Extract the [x, y] coordinate from the center of the cell holding the provided text.  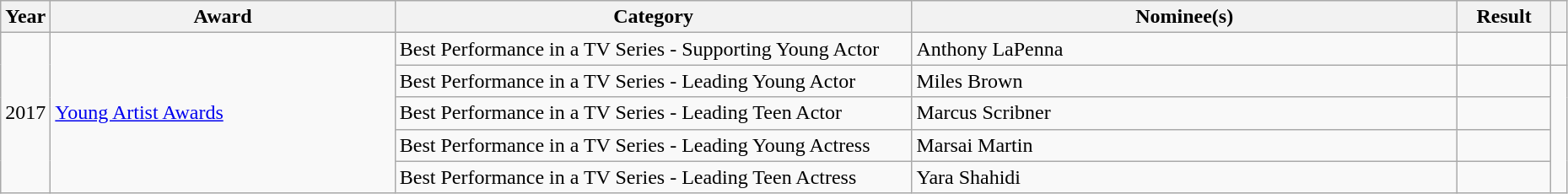
Best Performance in a TV Series - Supporting Young Actor [653, 49]
Anthony LaPenna [1184, 49]
Nominee(s) [1184, 17]
Best Performance in a TV Series - Leading Teen Actor [653, 113]
Miles Brown [1184, 81]
Marsai Martin [1184, 145]
Category [653, 17]
Award [223, 17]
Marcus Scribner [1184, 113]
Yara Shahidi [1184, 177]
Best Performance in a TV Series - Leading Young Actress [653, 145]
Best Performance in a TV Series - Leading Teen Actress [653, 177]
Year [25, 17]
2017 [25, 113]
Young Artist Awards [223, 113]
Result [1503, 17]
Best Performance in a TV Series - Leading Young Actor [653, 81]
